Determine the [X, Y] coordinate at the center of the cell enclosing the given text.  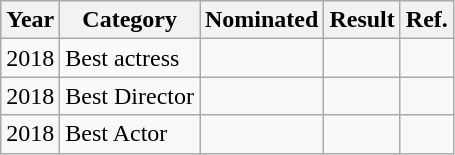
Best Director [130, 96]
Best actress [130, 58]
Best Actor [130, 134]
Ref. [426, 20]
Result [362, 20]
Year [30, 20]
Nominated [262, 20]
Category [130, 20]
